Detect which cell encompasses the target text, then output its (X, Y) center coordinate. 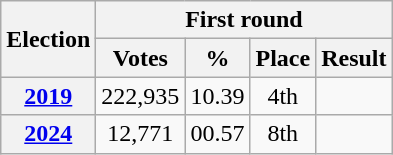
Votes (140, 58)
2019 (48, 96)
10.39 (218, 96)
Place (283, 58)
% (218, 58)
2024 (48, 134)
4th (283, 96)
First round (244, 20)
Election (48, 39)
222,935 (140, 96)
00.57 (218, 134)
8th (283, 134)
12,771 (140, 134)
Result (354, 58)
